Search for the cell housing the specified text and yield its (x, y) center coordinate. 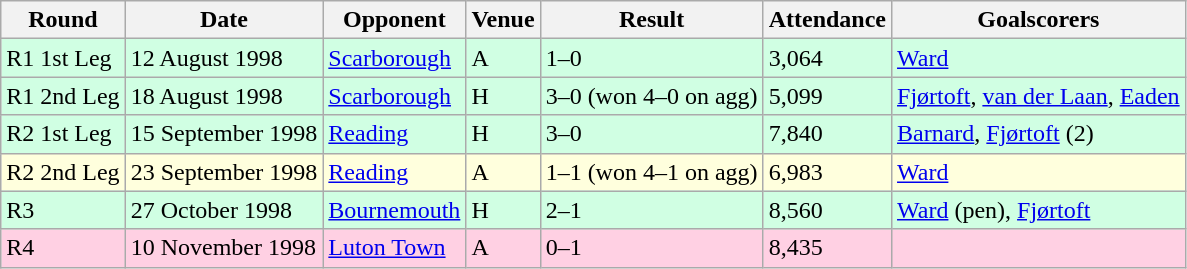
Luton Town (394, 248)
R2 1st Leg (63, 134)
0–1 (652, 248)
Result (652, 20)
1–0 (652, 58)
R1 2nd Leg (63, 96)
2–1 (652, 210)
23 September 1998 (224, 172)
R4 (63, 248)
10 November 1998 (224, 248)
27 October 1998 (224, 210)
Opponent (394, 20)
R3 (63, 210)
7,840 (827, 134)
8,435 (827, 248)
5,099 (827, 96)
3–0 (won 4–0 on agg) (652, 96)
Barnard, Fjørtoft (2) (1039, 134)
Attendance (827, 20)
15 September 1998 (224, 134)
3–0 (652, 134)
Bournemouth (394, 210)
1–1 (won 4–1 on agg) (652, 172)
Round (63, 20)
18 August 1998 (224, 96)
Goalscorers (1039, 20)
6,983 (827, 172)
12 August 1998 (224, 58)
Date (224, 20)
3,064 (827, 58)
Ward (pen), Fjørtoft (1039, 210)
Venue (503, 20)
R2 2nd Leg (63, 172)
R1 1st Leg (63, 58)
8,560 (827, 210)
Fjørtoft, van der Laan, Eaden (1039, 96)
